Return [X, Y] of the center of cell containing provided text 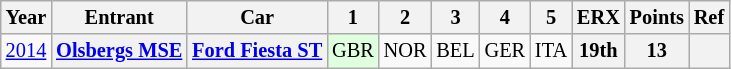
Points [657, 17]
Olsbergs MSE [119, 51]
Entrant [119, 17]
1 [353, 17]
3 [455, 17]
4 [505, 17]
GER [505, 51]
5 [551, 17]
ITA [551, 51]
GBR [353, 51]
NOR [406, 51]
Ref [709, 17]
Year [26, 17]
19th [598, 51]
BEL [455, 51]
Ford Fiesta ST [257, 51]
2 [406, 17]
Car [257, 17]
13 [657, 51]
ERX [598, 17]
2014 [26, 51]
